Extract the [X, Y] coordinate from the center of the cell holding the provided text.  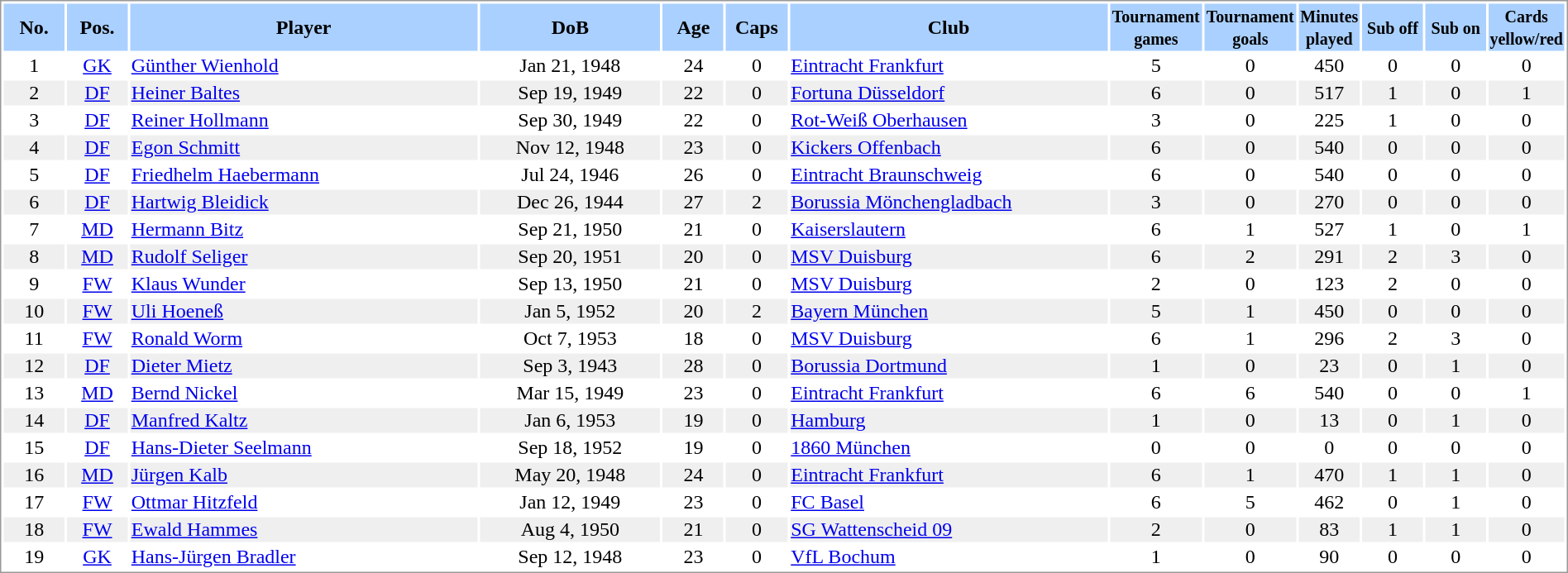
Sep 13, 1950 [571, 284]
291 [1329, 257]
Günther Wienhold [304, 65]
Sep 3, 1943 [571, 366]
FC Basel [949, 502]
Club [949, 26]
VfL Bochum [949, 556]
Sep 18, 1952 [571, 447]
Jan 5, 1952 [571, 312]
Klaus Wunder [304, 284]
Sep 21, 1950 [571, 229]
Manfred Kaltz [304, 421]
26 [693, 174]
Dieter Mietz [304, 366]
Pos. [98, 26]
12 [33, 366]
10 [33, 312]
7 [33, 229]
Hans-Dieter Seelmann [304, 447]
Kaiserslautern [949, 229]
28 [693, 366]
Kickers Offenbach [949, 148]
Player [304, 26]
Caps [757, 26]
Fortuna Düsseldorf [949, 93]
Borussia Mönchengladbach [949, 203]
Dec 26, 1944 [571, 203]
Sep 20, 1951 [571, 257]
Sub on [1456, 26]
527 [1329, 229]
Age [693, 26]
DoB [571, 26]
16 [33, 475]
Hamburg [949, 421]
Ronald Worm [304, 338]
Sep 19, 1949 [571, 93]
123 [1329, 284]
Sep 12, 1948 [571, 556]
Oct 7, 1953 [571, 338]
Bayern München [949, 312]
225 [1329, 120]
14 [33, 421]
296 [1329, 338]
Jan 12, 1949 [571, 502]
83 [1329, 530]
462 [1329, 502]
Aug 4, 1950 [571, 530]
Jan 21, 1948 [571, 65]
Hans-Jürgen Bradler [304, 556]
Tournamentgoals [1250, 26]
Ewald Hammes [304, 530]
Rot-Weiß Oberhausen [949, 120]
17 [33, 502]
27 [693, 203]
Ottmar Hitzfeld [304, 502]
Tournamentgames [1156, 26]
Bernd Nickel [304, 393]
Rudolf Seliger [304, 257]
470 [1329, 475]
8 [33, 257]
No. [33, 26]
Hermann Bitz [304, 229]
4 [33, 148]
1860 München [949, 447]
Heiner Baltes [304, 93]
Eintracht Braunschweig [949, 174]
Sub off [1393, 26]
Nov 12, 1948 [571, 148]
Friedhelm Haebermann [304, 174]
Uli Hoeneß [304, 312]
11 [33, 338]
Cardsyellow/red [1527, 26]
15 [33, 447]
Hartwig Bleidick [304, 203]
Jan 6, 1953 [571, 421]
May 20, 1948 [571, 475]
Minutesplayed [1329, 26]
Jul 24, 1946 [571, 174]
9 [33, 284]
Egon Schmitt [304, 148]
Sep 30, 1949 [571, 120]
90 [1329, 556]
Borussia Dortmund [949, 366]
Reiner Hollmann [304, 120]
SG Wattenscheid 09 [949, 530]
Jürgen Kalb [304, 475]
Mar 15, 1949 [571, 393]
517 [1329, 93]
270 [1329, 203]
